Capture the cell that displays the provided text and extract its (X, Y) central coordinate. 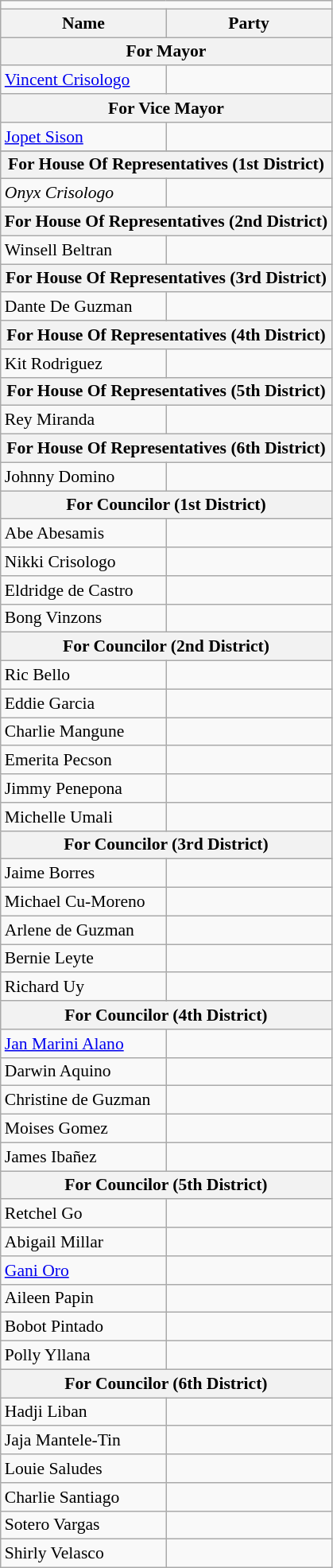
For House Of Representatives (5th District) (166, 391)
Michelle Umali (83, 817)
Rey Miranda (83, 420)
Polly Yllana (83, 1356)
Eldridge de Castro (83, 590)
Charlie Santiago (83, 1497)
Arlene de Guzman (83, 930)
For Councilor (5th District) (166, 1185)
Kit Rodriguez (83, 364)
Gani Oro (83, 1270)
Jan Marini Alano (83, 1044)
Darwin Aquino (83, 1072)
Onyx Crisologo (83, 193)
Name (83, 23)
Jaime Borres (83, 873)
Jimmy Penepona (83, 788)
For House Of Representatives (1st District) (166, 165)
For Councilor (6th District) (166, 1383)
For Councilor (4th District) (166, 1015)
For House Of Representatives (2nd District) (166, 222)
Richard Uy (83, 987)
Bobot Pintado (83, 1327)
For House Of Representatives (4th District) (166, 335)
For House Of Representatives (3rd District) (166, 278)
Charlie Mangune (83, 732)
Shirly Velasco (83, 1554)
Christine de Guzman (83, 1100)
Hadji Liban (83, 1412)
Aileen Papin (83, 1298)
Vincent Crisologo (83, 80)
James Ibañez (83, 1157)
For Mayor (166, 52)
Abe Abesamis (83, 534)
For Councilor (3rd District) (166, 845)
Jaja Mantele-Tin (83, 1441)
Party (249, 23)
Eddie Garcia (83, 703)
Michael Cu-Moreno (83, 902)
Dante De Guzman (83, 307)
Johnny Domino (83, 477)
Moises Gomez (83, 1129)
Winsell Beltran (83, 250)
Louie Saludes (83, 1469)
For Councilor (2nd District) (166, 647)
Jopet Sison (83, 137)
For House Of Representatives (6th District) (166, 449)
Bernie Leyte (83, 959)
Retchel Go (83, 1214)
Ric Bello (83, 675)
Emerita Pecson (83, 761)
Abigail Millar (83, 1242)
Sotero Vargas (83, 1525)
For Councilor (1st District) (166, 505)
Bong Vinzons (83, 618)
Nikki Crisologo (83, 562)
For Vice Mayor (166, 108)
